Scan for the cell matching the given text and deliver its (X, Y) coordinate at center. 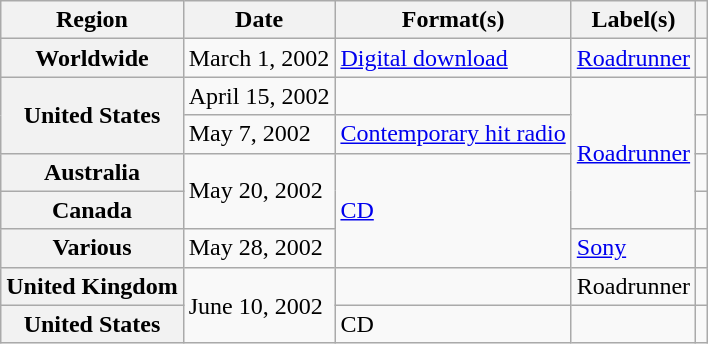
May 28, 2002 (259, 248)
April 15, 2002 (259, 96)
Digital download (453, 58)
Contemporary hit radio (453, 134)
May 20, 2002 (259, 191)
United Kingdom (92, 286)
Date (259, 20)
June 10, 2002 (259, 305)
March 1, 2002 (259, 58)
Format(s) (453, 20)
Australia (92, 172)
Label(s) (633, 20)
May 7, 2002 (259, 134)
Worldwide (92, 58)
Canada (92, 210)
Region (92, 20)
Various (92, 248)
Sony (633, 248)
